Locate the cell with the specified text and output its (x, y) center coordinate. 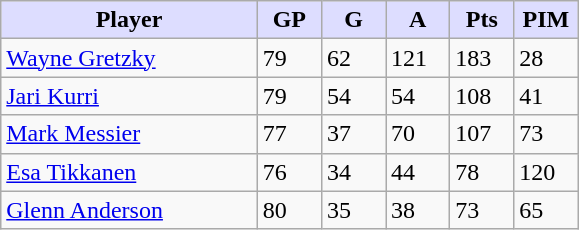
80 (289, 210)
77 (289, 134)
PIM (546, 20)
Wayne Gretzky (130, 58)
121 (418, 58)
35 (353, 210)
78 (482, 172)
76 (289, 172)
107 (482, 134)
A (418, 20)
183 (482, 58)
120 (546, 172)
37 (353, 134)
Player (130, 20)
70 (418, 134)
108 (482, 96)
Mark Messier (130, 134)
34 (353, 172)
44 (418, 172)
G (353, 20)
62 (353, 58)
Esa Tikkanen (130, 172)
38 (418, 210)
GP (289, 20)
Pts (482, 20)
Jari Kurri (130, 96)
Glenn Anderson (130, 210)
28 (546, 58)
41 (546, 96)
65 (546, 210)
